Return the [x, y] coordinate for the center point of the cell that contains the specified text.  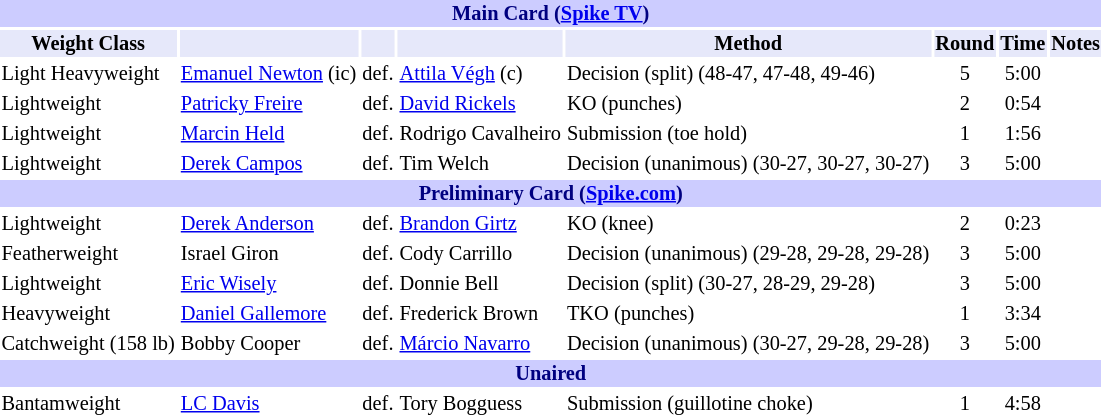
Márcio Navarro [480, 344]
Weight Class [88, 44]
Heavyweight [88, 314]
0:54 [1023, 104]
Patricky Freire [268, 104]
Attila Végh (c) [480, 74]
Catchweight (158 lb) [88, 344]
David Rickels [480, 104]
0:23 [1023, 224]
1:56 [1023, 134]
Method [748, 44]
Donnie Bell [480, 284]
Brandon Girtz [480, 224]
Rodrigo Cavalheiro [480, 134]
Derek Campos [268, 164]
Bobby Cooper [268, 344]
Tim Welch [480, 164]
Submission (toe hold) [748, 134]
Cody Carrillo [480, 254]
Frederick Brown [480, 314]
Decision (unanimous) (30-27, 29-28, 29-28) [748, 344]
Derek Anderson [268, 224]
Time [1023, 44]
KO (punches) [748, 104]
3:34 [1023, 314]
Israel Giron [268, 254]
TKO (punches) [748, 314]
Preliminary Card (Spike.com) [550, 194]
Round [965, 44]
Marcin Held [268, 134]
Decision (split) (48-47, 47-48, 49-46) [748, 74]
KO (knee) [748, 224]
Main Card (Spike TV) [550, 14]
Emanuel Newton (ic) [268, 74]
Eric Wisely [268, 284]
Decision (unanimous) (30-27, 30-27, 30-27) [748, 164]
Daniel Gallemore [268, 314]
Decision (split) (30-27, 28-29, 29-28) [748, 284]
5 [965, 74]
Decision (unanimous) (29-28, 29-28, 29-28) [748, 254]
Light Heavyweight [88, 74]
Unaired [550, 374]
Featherweight [88, 254]
